Return the (X, Y) coordinate for the center point of the cell that contains the specified text.  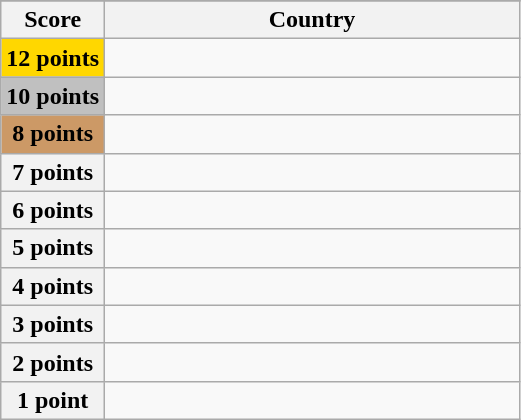
2 points (53, 362)
Score (53, 20)
12 points (53, 58)
8 points (53, 134)
3 points (53, 324)
7 points (53, 172)
1 point (53, 400)
6 points (53, 210)
10 points (53, 96)
4 points (53, 286)
5 points (53, 248)
Country (312, 20)
